Identify which cell holds the provided text, then report its (X, Y) central coordinate. 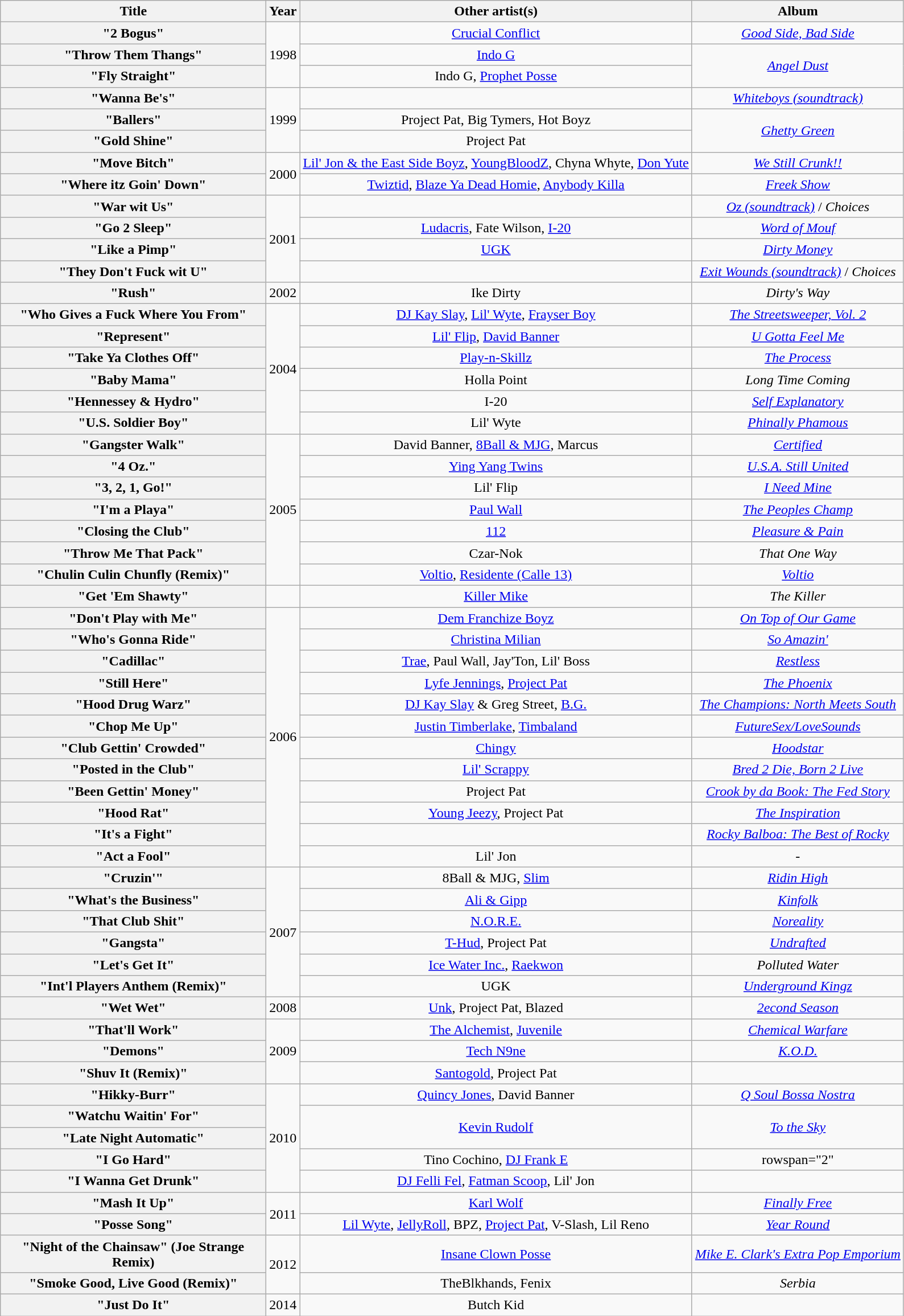
Quincy Jones, David Banner (496, 1095)
Project Pat, Big Tymers, Hot Boyz (496, 120)
2005 (283, 509)
Trae, Paul Wall, Jay'Ton, Lil' Boss (496, 661)
Tech N9ne (496, 1051)
To the Sky (798, 1127)
"Hood Drug Warz" (133, 705)
Justin Timberlake, Timbaland (496, 726)
"Just Do It" (133, 1305)
"Baby Mama" (133, 380)
The Alchemist, Juvenile (496, 1030)
Dirty's Way (798, 293)
The Killer (798, 596)
That One Way (798, 553)
Lil' Flip (496, 488)
Good Side, Bad Side (798, 33)
"3, 2, 1, Go!" (133, 488)
N.O.R.E. (496, 921)
"Shuv It (Remix)" (133, 1073)
DJ Kay Slay & Greg Street, B.G. (496, 705)
"What's the Business" (133, 899)
"Ballers" (133, 120)
"4 Oz." (133, 466)
2012 (283, 1265)
"Who's Gonna Ride" (133, 640)
Dem Franchize Boyz (496, 618)
"I'm a Playa" (133, 509)
2011 (283, 1214)
Paul Wall (496, 509)
Chingy (496, 748)
T-Hud, Project Pat (496, 943)
Hoodstar (798, 748)
"Gangster Walk" (133, 445)
"Wet Wet" (133, 1008)
Kevin Rudolf (496, 1127)
DJ Felli Fel, Fatman Scoop, Lil' Jon (496, 1181)
The Champions: North Meets South (798, 705)
"Like a Pimp" (133, 249)
Ike Dirty (496, 293)
"2 Bogus" (133, 33)
"Int'l Players Anthem (Remix)" (133, 986)
DJ Kay Slay, Lil' Wyte, Frayser Boy (496, 315)
1998 (283, 55)
Year Round (798, 1224)
Angel Dust (798, 65)
1999 (283, 120)
"Mash It Up" (133, 1203)
"Throw Them Thangs" (133, 55)
Lil' Jon & the East Side Boyz, YoungBloodZ, Chyna Whyte, Don Yute (496, 163)
2002 (283, 293)
U.S.A. Still United (798, 466)
"Closing the Club" (133, 531)
Album (798, 11)
"Who Gives a Fuck Where You From" (133, 315)
"Night of the Chainsaw" (Joe Strange Remix) (133, 1253)
"Throw Me That Pack" (133, 553)
Karl Wolf (496, 1203)
Lil' Flip, David Banner (496, 336)
"Take Ya Clothes Off" (133, 358)
"Hood Rat" (133, 813)
Serbia (798, 1283)
Phinally Phamous (798, 423)
"Cadillac" (133, 661)
"Smoke Good, Live Good (Remix)" (133, 1283)
2014 (283, 1305)
"Go 2 Sleep" (133, 228)
"Represent" (133, 336)
Twiztid, Blaze Ya Dead Homie, Anybody Killa (496, 184)
2008 (283, 1008)
2econd Season (798, 1008)
"Been Gettin' Money" (133, 791)
The Streetsweeper, Vol. 2 (798, 315)
"Fly Straight" (133, 76)
I Need Mine (798, 488)
"That Club Shit" (133, 921)
"Still Here" (133, 683)
"Move Bitch" (133, 163)
"Hennessey & Hydro" (133, 401)
The Phoenix (798, 683)
"Late Night Automatic" (133, 1138)
Word of Mouf (798, 228)
rowspan="2" (798, 1159)
Play-n-Skillz (496, 358)
Dirty Money (798, 249)
"Act a Fool" (133, 856)
"Wanna Be's" (133, 98)
Crook by da Book: The Fed Story (798, 791)
Unk, Project Pat, Blazed (496, 1008)
Long Time Coming (798, 380)
Ridin High (798, 878)
I-20 (496, 401)
Pleasure & Pain (798, 531)
Whiteboys (soundtrack) (798, 98)
Ghetty Green (798, 130)
Restless (798, 661)
Ludacris, Fate Wilson, I-20 (496, 228)
2010 (283, 1138)
Lil' Wyte (496, 423)
Year (283, 11)
The Process (798, 358)
Kinfolk (798, 899)
Lyfe Jennings, Project Pat (496, 683)
Ali & Gipp (496, 899)
"Posse Song" (133, 1224)
Crucial Conflict (496, 33)
Holla Point (496, 380)
Polluted Water (798, 965)
"Chulin Culin Chunfly (Remix)" (133, 574)
"Chop Me Up" (133, 726)
Other artist(s) (496, 11)
Ying Yang Twins (496, 466)
So Amazin' (798, 640)
On Top of Our Game (798, 618)
"Gangsta" (133, 943)
U Gotta Feel Me (798, 336)
Voltio (798, 574)
Oz (soundtrack) / Choices (798, 206)
Ice Water Inc., Raekwon (496, 965)
8Ball & MJG, Slim (496, 878)
Indo G, Prophet Posse (496, 76)
We Still Crunk!! (798, 163)
"That'll Work" (133, 1030)
Undrafted (798, 943)
"Get 'Em Shawty" (133, 596)
K.O.D. (798, 1051)
112 (496, 531)
2001 (283, 238)
Insane Clown Posse (496, 1253)
"Don't Play with Me" (133, 618)
The Inspiration (798, 813)
"Cruzin'" (133, 878)
Rocky Balboa: The Best of Rocky (798, 834)
Finally Free (798, 1203)
Killer Mike (496, 596)
"Gold Shine" (133, 141)
2009 (283, 1051)
Butch Kid (496, 1305)
2007 (283, 932)
"Watchu Waitin' For" (133, 1116)
2006 (283, 737)
Underground Kingz (798, 986)
Young Jeezy, Project Pat (496, 813)
Freek Show (798, 184)
Q Soul Bossa Nostra (798, 1095)
2004 (283, 369)
"Hikky-Burr" (133, 1095)
"Where itz Goin' Down" (133, 184)
Self Explanatory (798, 401)
FutureSex/LoveSounds (798, 726)
TheBlkhands, Fenix (496, 1283)
- (798, 856)
"U.S. Soldier Boy" (133, 423)
Santogold, Project Pat (496, 1073)
Bred 2 Die, Born 2 Live (798, 770)
Lil' Jon (496, 856)
Mike E. Clark's Extra Pop Emporium (798, 1253)
"It's a Fight" (133, 834)
Czar-Nok (496, 553)
Chemical Warfare (798, 1030)
Noreality (798, 921)
"Club Gettin' Crowded" (133, 748)
Lil' Scrappy (496, 770)
"I Go Hard" (133, 1159)
David Banner, 8Ball & MJG, Marcus (496, 445)
Title (133, 11)
Exit Wounds (soundtrack) / Choices (798, 272)
"Rush" (133, 293)
"Demons" (133, 1051)
Voltio, Residente (Calle 13) (496, 574)
"War wit Us" (133, 206)
"They Don't Fuck wit U" (133, 272)
"Let's Get It" (133, 965)
Tino Cochino, DJ Frank E (496, 1159)
2000 (283, 174)
Indo G (496, 55)
Christina Milian (496, 640)
The Peoples Champ (798, 509)
Lil Wyte, JellyRoll, BPZ, Project Pat, V-Slash, Lil Reno (496, 1224)
"I Wanna Get Drunk" (133, 1181)
Certified (798, 445)
"Posted in the Club" (133, 770)
